Capture the cell that displays the provided text and extract its (X, Y) central coordinate. 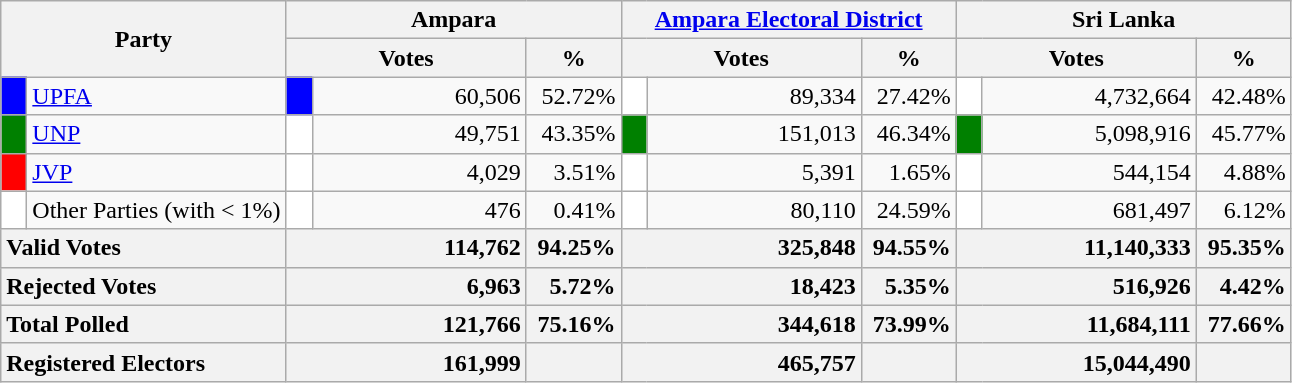
94.55% (908, 248)
43.35% (574, 134)
4,029 (419, 172)
52.72% (574, 96)
3.51% (574, 172)
11,140,333 (1076, 248)
Rejected Votes (144, 286)
Valid Votes (144, 248)
121,766 (406, 324)
1.65% (908, 172)
Total Polled (144, 324)
5.35% (908, 286)
465,757 (741, 362)
151,013 (754, 134)
77.66% (1244, 324)
18,423 (741, 286)
60,506 (419, 96)
42.48% (1244, 96)
544,154 (1089, 172)
15,044,490 (1076, 362)
6,963 (406, 286)
344,618 (741, 324)
476 (419, 210)
Sri Lanka (1124, 20)
Party (144, 39)
Registered Electors (144, 362)
45.77% (1244, 134)
UNP (156, 134)
95.35% (1244, 248)
75.16% (574, 324)
5,098,916 (1089, 134)
5.72% (574, 286)
73.99% (908, 324)
Ampara (454, 20)
JVP (156, 172)
6.12% (1244, 210)
161,999 (406, 362)
46.34% (908, 134)
27.42% (908, 96)
0.41% (574, 210)
80,110 (754, 210)
4.42% (1244, 286)
89,334 (754, 96)
49,751 (419, 134)
UPFA (156, 96)
Other Parties (with < 1%) (156, 210)
5,391 (754, 172)
516,926 (1076, 286)
Ampara Electoral District (788, 20)
681,497 (1089, 210)
4,732,664 (1089, 96)
11,684,111 (1076, 324)
4.88% (1244, 172)
114,762 (406, 248)
94.25% (574, 248)
325,848 (741, 248)
24.59% (908, 210)
